Extract the (X, Y) coordinate from the center of the cell holding the provided text.  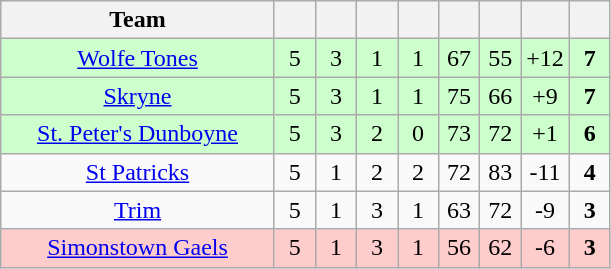
73 (460, 134)
6 (590, 134)
Skryne (138, 96)
Team (138, 20)
Wolfe Tones (138, 58)
55 (500, 58)
Trim (138, 210)
67 (460, 58)
Simonstown Gaels (138, 248)
62 (500, 248)
+12 (546, 58)
+9 (546, 96)
-6 (546, 248)
75 (460, 96)
56 (460, 248)
-11 (546, 172)
66 (500, 96)
-9 (546, 210)
4 (590, 172)
63 (460, 210)
83 (500, 172)
0 (418, 134)
+1 (546, 134)
St Patricks (138, 172)
St. Peter's Dunboyne (138, 134)
